Search for the cell housing the specified text and yield its (x, y) center coordinate. 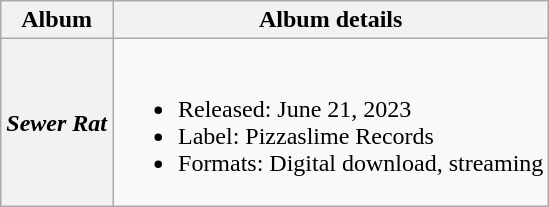
Album details (330, 20)
Released: June 21, 2023Label: Pizzaslime RecordsFormats: Digital download, streaming (330, 122)
Album (57, 20)
Sewer Rat (57, 122)
